Identify which cell holds the provided text, then report its [X, Y] central coordinate. 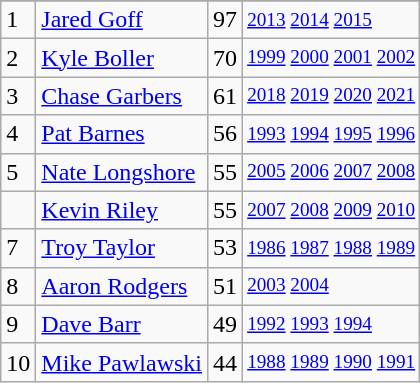
1 [18, 20]
49 [226, 324]
53 [226, 248]
10 [18, 362]
8 [18, 286]
70 [226, 58]
Jared Goff [122, 20]
Aaron Rodgers [122, 286]
51 [226, 286]
1993 1994 1995 1996 [332, 134]
7 [18, 248]
2 [18, 58]
44 [226, 362]
2005 2006 2007 2008 [332, 172]
56 [226, 134]
1992 1993 1994 [332, 324]
Pat Barnes [122, 134]
2007 2008 2009 2010 [332, 210]
2018 2019 2020 2021 [332, 96]
3 [18, 96]
1988 1989 1990 1991 [332, 362]
2003 2004 [332, 286]
4 [18, 134]
Kyle Boller [122, 58]
Mike Pawlawski [122, 362]
1986 1987 1988 1989 [332, 248]
2013 2014 2015 [332, 20]
97 [226, 20]
Chase Garbers [122, 96]
Kevin Riley [122, 210]
Nate Longshore [122, 172]
1999 2000 2001 2002 [332, 58]
61 [226, 96]
9 [18, 324]
Dave Barr [122, 324]
5 [18, 172]
Troy Taylor [122, 248]
